Capture the cell that displays the provided text and extract its (X, Y) central coordinate. 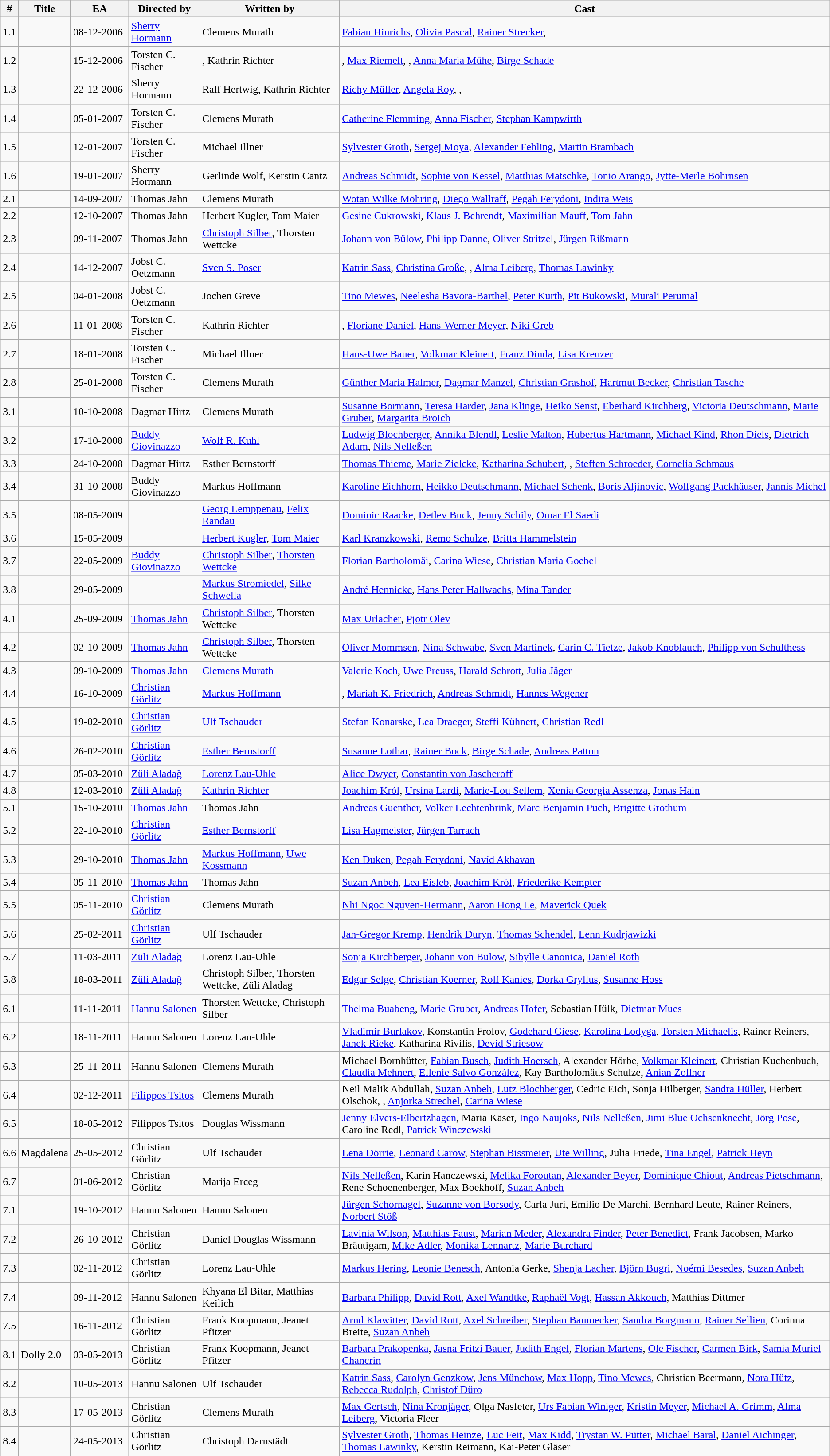
03-05-2013 (99, 1354)
Ralf Hertwig, Kathrin Richter (270, 90)
3.6 (10, 538)
16-11-2012 (99, 1326)
19-01-2007 (99, 176)
2.5 (10, 296)
25-05-2012 (99, 1152)
3.5 (10, 515)
Daniel Douglas Wissmann (270, 1239)
Stefan Konarske, Lea Draeger, Steffi Kühnert, Christian Redl (585, 722)
Nhi Ngoc Nguyen-Hermann, Aaron Hong Le, Maverick Quek (585, 905)
Dolly 2.0 (45, 1354)
Magdalena (45, 1152)
19-10-2012 (99, 1211)
Susanne Lothar, Rainer Bock, Birge Schade, Andreas Patton (585, 750)
09-11-2007 (99, 239)
EA (99, 9)
1.2 (10, 60)
18-05-2012 (99, 1124)
André Hennicke, Hans Peter Hallwachs, Mina Tander (585, 590)
, Max Riemelt, , Anna Maria Mühe, Birge Schade (585, 60)
09-11-2012 (99, 1297)
Tino Mewes, Neelesha Bavora-Barthel, Peter Kurth, Pit Bukowski, Murali Perumal (585, 296)
Valerie Koch, Uwe Preuss, Harald Schrott, Julia Jäger (585, 670)
2.4 (10, 267)
5.7 (10, 957)
24-05-2013 (99, 1441)
4.5 (10, 722)
5.8 (10, 979)
Jochen Greve (270, 296)
2.2 (10, 216)
Gesine Cukrowski, Klaus J. Behrendt, Maximilian Mauff, Tom Jahn (585, 216)
11-03-2011 (99, 957)
17-10-2008 (99, 441)
5.2 (10, 830)
Edgar Selge, Christian Koerner, Rolf Kanies, Dorka Gryllus, Susanne Hoss (585, 979)
Written by (270, 9)
24-10-2008 (99, 463)
Thelma Buabeng, Marie Gruber, Andreas Hofer, Sebastian Hülk, Dietmar Mues (585, 1009)
29-05-2009 (99, 590)
Wolf R. Kuhl (270, 441)
7.3 (10, 1268)
Max Urlacher, Pjotr Olev (585, 618)
16-10-2009 (99, 693)
5.3 (10, 859)
, Mariah K. Friedrich, Andreas Schmidt, Hannes Wegener (585, 693)
5.1 (10, 808)
Katrin Sass, Christina Große, , Alma Leiberg, Thomas Lawinky (585, 267)
7.5 (10, 1326)
4.6 (10, 750)
Georg Lemppenau, Felix Randau (270, 515)
18-11-2011 (99, 1037)
2.6 (10, 325)
19-02-2010 (99, 722)
Andreas Guenther, Volker Lechtenbrink, Marc Benjamin Puch, Brigitte Grothum (585, 808)
10-10-2008 (99, 412)
6.4 (10, 1095)
Marija Erceg (270, 1181)
3.8 (10, 590)
25-11-2011 (99, 1066)
22-10-2010 (99, 830)
02-10-2009 (99, 648)
3.7 (10, 561)
Andreas Schmidt, Sophie von Kessel, Matthias Matschke, Tonio Arango, Jytte-Merle Böhrnsen (585, 176)
Catherine Flemming, Anna Fischer, Stephan Kampwirth (585, 118)
22-05-2009 (99, 561)
4.2 (10, 648)
14-09-2007 (99, 199)
05-03-2010 (99, 774)
Ken Duken, Pegah Ferydoni, Navíd Akhavan (585, 859)
Florian Bartholomäi, Carina Wiese, Christian Maria Goebel (585, 561)
Hans-Uwe Bauer, Volkmar Kleinert, Franz Dinda, Lisa Kreuzer (585, 354)
6.6 (10, 1152)
08-05-2009 (99, 515)
1.4 (10, 118)
26-10-2012 (99, 1239)
2.7 (10, 354)
08-12-2006 (99, 32)
Karoline Eichhorn, Heikko Deutschmann, Michael Schenk, Boris Aljinovic, Wolfgang Packhäuser, Jannis Michel (585, 486)
25-01-2008 (99, 383)
Gerlinde Wolf, Kerstin Cantz (270, 176)
Joachim Król, Ursina Lardi, Marie-Lou Sellem, Xenia Georgia Assenza, Jonas Hain (585, 791)
Title (45, 9)
2.8 (10, 383)
02-11-2012 (99, 1268)
Barbara Prakopenka, Jasna Fritzi Bauer, Judith Engel, Florian Martens, Ole Fischer, Carmen Birk, Samia Muriel Chancrin (585, 1354)
Max Gertsch, Nina Kronjäger, Olga Nasfeter, Urs Fabian Winiger, Kristin Meyer, Michael A. Grimm, Alma Leiberg, Victoria Fleer (585, 1412)
Douglas Wissmann (270, 1124)
1.3 (10, 90)
12-10-2007 (99, 216)
09-10-2009 (99, 670)
4.7 (10, 774)
Jenny Elvers-Elbertzhagen, Maria Käser, Ingo Naujoks, Nils Nelleßen, Jimi Blue Ochsenknecht, Jörg Pose, Caroline Redl, Patrick Winczewski (585, 1124)
6.2 (10, 1037)
Wotan Wilke Möhring, Diego Wallraff, Pegah Ferydoni, Indira Weis (585, 199)
Sonja Kirchberger, Johann von Bülow, Sibylle Canonica, Daniel Roth (585, 957)
05-01-2007 (99, 118)
8.1 (10, 1354)
Sylvester Groth, Sergej Moya, Alexander Fehling, Martin Brambach (585, 147)
6.5 (10, 1124)
, Kathrin Richter (270, 60)
1.5 (10, 147)
Christoph Silber, Thorsten Wettcke, Züli Aladag (270, 979)
1.1 (10, 32)
01-06-2012 (99, 1181)
5.4 (10, 882)
Markus Hoffmann, Uwe Kossmann (270, 859)
6.3 (10, 1066)
18-01-2008 (99, 354)
4.8 (10, 791)
Barbara Philipp, David Rott, Axel Wandtke, Raphaël Vogt, Hassan Akkouch, Matthias Dittmer (585, 1297)
Fabian Hinrichs, Olivia Pascal, Rainer Strecker, (585, 32)
11-11-2011 (99, 1009)
Richy Müller, Angela Roy, , (585, 90)
4.4 (10, 693)
25-02-2011 (99, 934)
1.6 (10, 176)
5.5 (10, 905)
Karl Kranzkowski, Remo Schulze, Britta Hammelstein (585, 538)
26-02-2010 (99, 750)
3.4 (10, 486)
31-10-2008 (99, 486)
29-10-2010 (99, 859)
04-01-2008 (99, 296)
Christoph Darnstädt (270, 1441)
Jan-Gregor Kremp, Hendrik Duryn, Thomas Schendel, Lenn Kudrjawizki (585, 934)
7.4 (10, 1297)
15-12-2006 (99, 60)
8.3 (10, 1412)
8.2 (10, 1384)
12-01-2007 (99, 147)
11-01-2008 (99, 325)
Sven S. Poser (270, 267)
Ludwig Blochberger, Annika Blendl, Leslie Malton, Hubertus Hartmann, Michael Kind, Rhon Diels, Dietrich Adam, Nils Nelleßen (585, 441)
17-05-2013 (99, 1412)
Johann von Bülow, Philipp Danne, Oliver Stritzel, Jürgen Rißmann (585, 239)
Thomas Thieme, Marie Zielcke, Katharina Schubert, , Steffen Schroeder, Cornelia Schmaus (585, 463)
Cast (585, 9)
Dominic Raacke, Detlev Buck, Jenny Schily, Omar El Saedi (585, 515)
25-09-2009 (99, 618)
4.1 (10, 618)
Lena Dörrie, Leonard Carow, Stephan Bissmeier, Ute Willing, Julia Friede, Tina Engel, Patrick Heyn (585, 1152)
Günther Maria Halmer, Dagmar Manzel, Christian Grashof, Hartmut Becker, Christian Tasche (585, 383)
8.4 (10, 1441)
14-12-2007 (99, 267)
Alice Dwyer, Constantin von Jascheroff (585, 774)
7.1 (10, 1211)
, Floriane Daniel, Hans-Werner Meyer, Niki Greb (585, 325)
Susanne Bormann, Teresa Harder, Jana Klinge, Heiko Senst, Eberhard Kirchberg, Victoria Deutschmann, Marie Gruber, Margarita Broich (585, 412)
15-05-2009 (99, 538)
Arnd Klawitter, David Rott, Axel Schreiber, Stephan Baumecker, Sandra Borgmann, Rainer Sellien, Corinna Breite, Suzan Anbeh (585, 1326)
4.3 (10, 670)
2.3 (10, 239)
Markus Hering, Leonie Benesch, Antonia Gerke, Shenja Lacher, Björn Bugri, Noémi Besedes, Suzan Anbeh (585, 1268)
Khyana El Bitar, Matthias Keilich (270, 1297)
7.2 (10, 1239)
# (10, 9)
18-03-2011 (99, 979)
Katrin Sass, Carolyn Genzkow, Jens Münchow, Max Hopp, Tino Mewes, Christian Beermann, Nora Hütz, Rebecca Rudolph, Christof Düro (585, 1384)
6.1 (10, 1009)
3.1 (10, 412)
02-12-2011 (99, 1095)
3.3 (10, 463)
6.7 (10, 1181)
10-05-2013 (99, 1384)
2.1 (10, 199)
Lisa Hagmeister, Jürgen Tarrach (585, 830)
Directed by (164, 9)
22-12-2006 (99, 90)
Thorsten Wettcke, Christoph Silber (270, 1009)
Suzan Anbeh, Lea Eisleb, Joachim Król, Friederike Kempter (585, 882)
3.2 (10, 441)
Markus Stromiedel, Silke Schwella (270, 590)
12-03-2010 (99, 791)
Neil Malik Abdullah, Suzan Anbeh, Lutz Blochberger, Cedric Eich, Sonja Hilberger, Sandra Hüller, Herbert Olschok, , Anjorka Strechel, Carina Wiese (585, 1095)
Jürgen Schornagel, Suzanne von Borsody, Carla Juri, Emilio De Marchi, Bernhard Leute, Rainer Reiners, Norbert Stöß (585, 1211)
Oliver Mommsen, Nina Schwabe, Sven Martinek, Carin C. Tietze, Jakob Knoblauch, Philipp von Schulthess (585, 648)
5.6 (10, 934)
15-10-2010 (99, 808)
